Provide the [X, Y] coordinate of the cell's center where the given text is located.  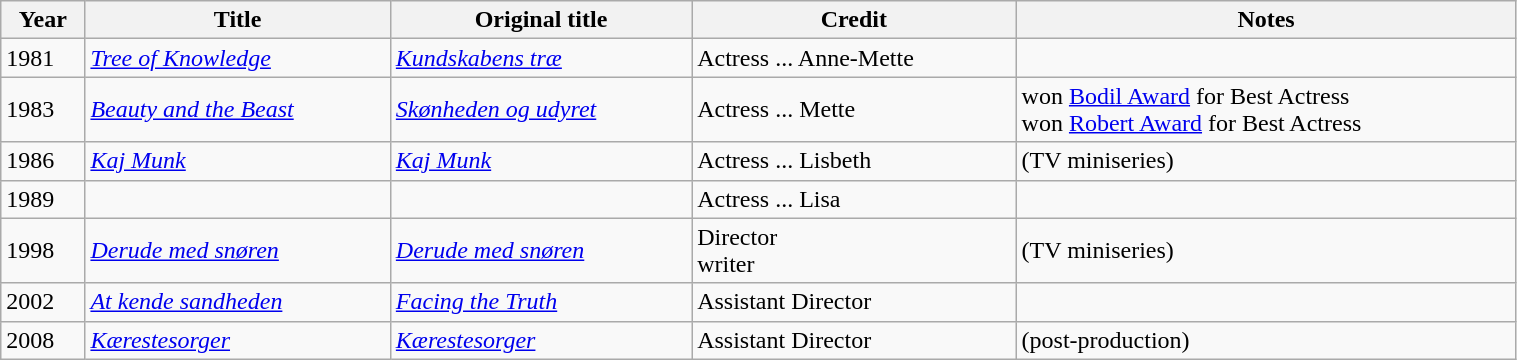
2002 [43, 302]
At kende sandheden [238, 302]
Skønheden og udyret [540, 110]
Year [43, 20]
Actress ... Lisa [854, 199]
Original title [540, 20]
(post-production) [1266, 340]
Credit [854, 20]
Actress ... Lisbeth [854, 161]
1998 [43, 250]
Actress ... Anne-Mette [854, 58]
won Bodil Award for Best Actresswon Robert Award for Best Actress [1266, 110]
Title [238, 20]
Tree of Knowledge [238, 58]
1989 [43, 199]
Actress ... Mette [854, 110]
Notes [1266, 20]
1981 [43, 58]
Directorwriter [854, 250]
1986 [43, 161]
1983 [43, 110]
Kundskabens træ [540, 58]
2008 [43, 340]
Facing the Truth [540, 302]
Beauty and the Beast [238, 110]
